Pinpoint the cell where the given text exists, returning its (x, y) midpoint coordinate. 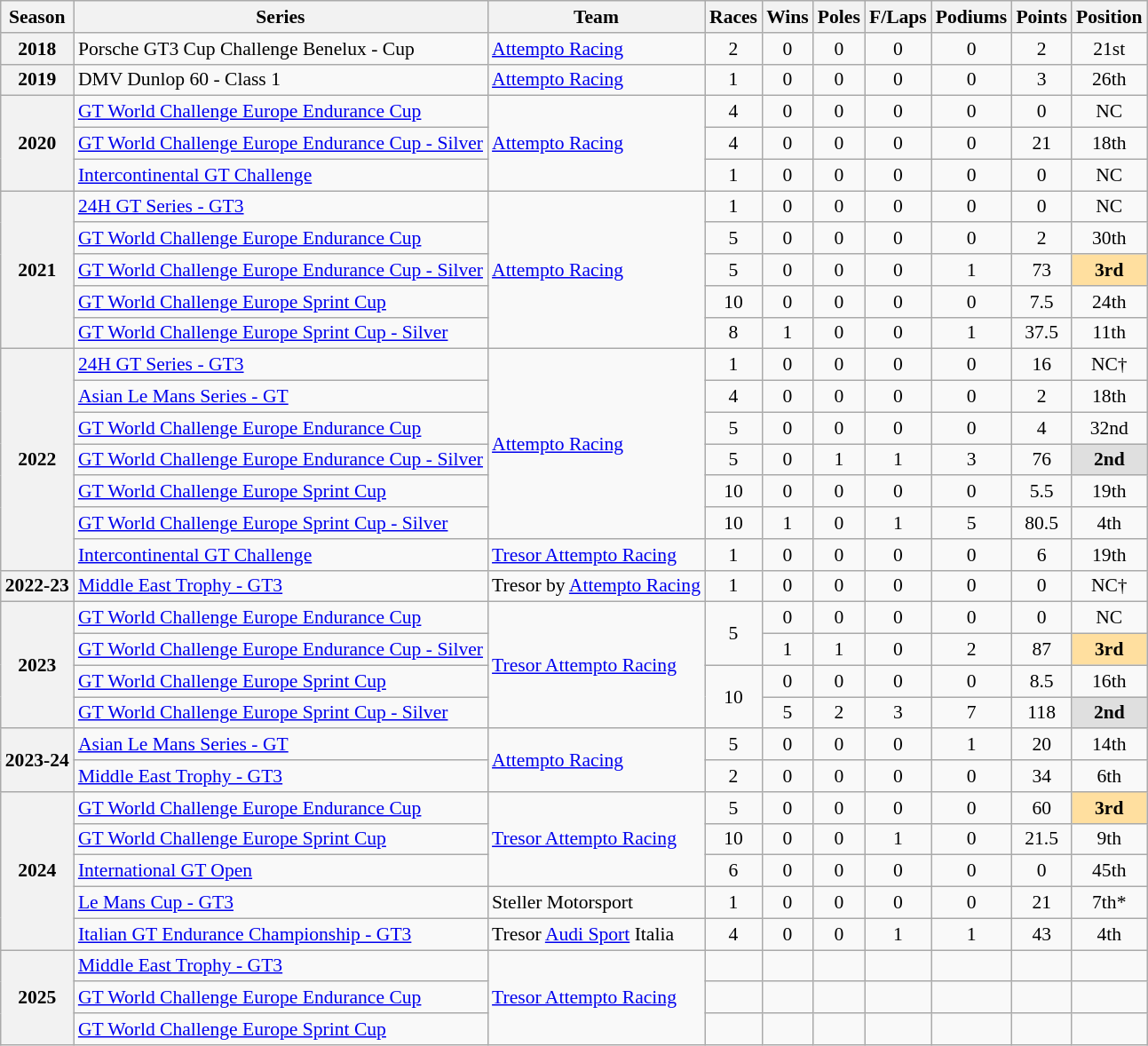
Races (733, 17)
11th (1109, 333)
21st (1109, 49)
60 (1041, 808)
118 (1041, 713)
F/Laps (899, 17)
80.5 (1041, 523)
2024 (37, 871)
6th (1109, 776)
Tresor Audi Sport Italia (597, 934)
2021 (37, 270)
26th (1109, 80)
2023-24 (37, 760)
DMV Dunlop 60 - Class 1 (281, 80)
8 (733, 333)
Series (281, 17)
76 (1041, 460)
73 (1041, 270)
16 (1041, 365)
45th (1109, 871)
5.5 (1041, 492)
21.5 (1041, 839)
International GT Open (281, 871)
Podiums (971, 17)
34 (1041, 776)
30th (1109, 239)
9th (1109, 839)
Wins (788, 17)
20 (1041, 745)
7.5 (1041, 302)
Points (1041, 17)
2018 (37, 49)
14th (1109, 745)
2022-23 (37, 586)
16th (1109, 681)
32nd (1109, 428)
Season (37, 17)
Le Mans Cup - GT3 (281, 903)
Steller Motorsport (597, 903)
2022 (37, 460)
2019 (37, 80)
7 (971, 713)
Porsche GT3 Cup Challenge Benelux - Cup (281, 49)
Poles (839, 17)
8.5 (1041, 681)
Team (597, 17)
Tresor by Attempto Racing (597, 586)
87 (1041, 650)
43 (1041, 934)
Italian GT Endurance Championship - GT3 (281, 934)
2023 (37, 665)
Position (1109, 17)
2020 (37, 144)
2025 (37, 998)
7th* (1109, 903)
24th (1109, 302)
37.5 (1041, 333)
